Pinpoint the cell where the given text exists, returning its (x, y) midpoint coordinate. 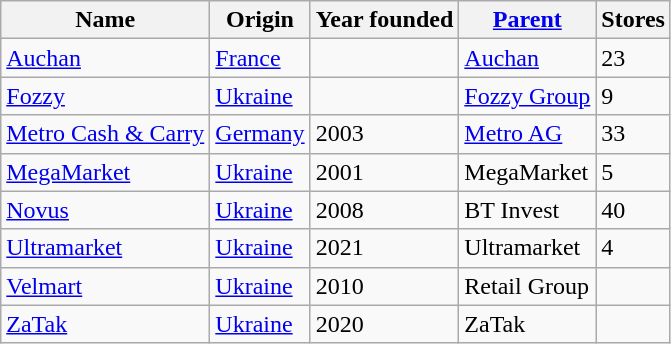
2008 (384, 210)
40 (634, 210)
Stores (634, 20)
Metro AG (528, 134)
9 (634, 96)
5 (634, 172)
2020 (384, 324)
2001 (384, 172)
Metro Cash & Carry (106, 134)
Retail Group (528, 286)
2021 (384, 248)
4 (634, 248)
Name (106, 20)
Germany (260, 134)
2010 (384, 286)
Velmart (106, 286)
Fozzy Group (528, 96)
Parent (528, 20)
Fozzy (106, 96)
23 (634, 58)
BT Invest (528, 210)
33 (634, 134)
2003 (384, 134)
France (260, 58)
Origin (260, 20)
Novus (106, 210)
Year founded (384, 20)
